Return the [x, y] coordinate for the center point of the cell that contains the specified text.  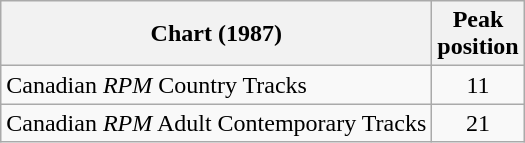
Canadian RPM Adult Contemporary Tracks [216, 123]
21 [478, 123]
Peakposition [478, 34]
11 [478, 85]
Canadian RPM Country Tracks [216, 85]
Chart (1987) [216, 34]
